Search for the cell housing the specified text and yield its [x, y] center coordinate. 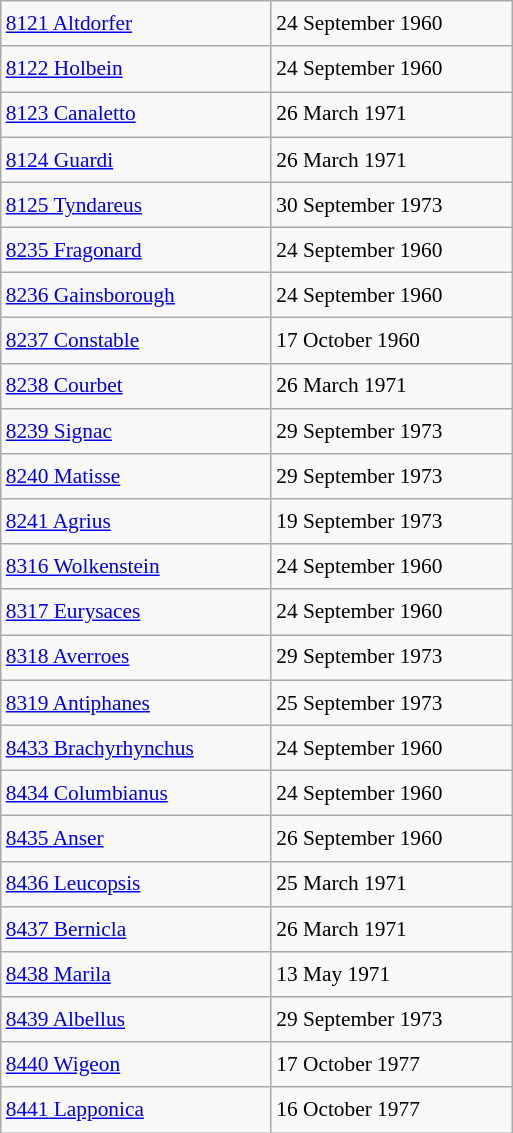
8437 Bernicla [136, 928]
8236 Gainsborough [136, 296]
8435 Anser [136, 838]
25 March 1971 [392, 884]
13 May 1971 [392, 974]
8319 Antiphanes [136, 702]
8121 Altdorfer [136, 24]
8237 Constable [136, 340]
8318 Averroes [136, 658]
19 September 1973 [392, 522]
25 September 1973 [392, 702]
8433 Brachyrhynchus [136, 748]
8441 Lapponica [136, 1110]
8122 Holbein [136, 68]
8125 Tyndareus [136, 204]
8239 Signac [136, 430]
17 October 1960 [392, 340]
8235 Fragonard [136, 250]
8240 Matisse [136, 476]
8436 Leucopsis [136, 884]
8440 Wigeon [136, 1064]
8316 Wolkenstein [136, 566]
8124 Guardi [136, 160]
16 October 1977 [392, 1110]
8434 Columbianus [136, 792]
8238 Courbet [136, 386]
8123 Canaletto [136, 114]
8439 Albellus [136, 1020]
17 October 1977 [392, 1064]
30 September 1973 [392, 204]
8438 Marila [136, 974]
8241 Agrius [136, 522]
26 September 1960 [392, 838]
8317 Eurysaces [136, 612]
